From the cell containing the given text, extract its center point as (x, y) coordinate. 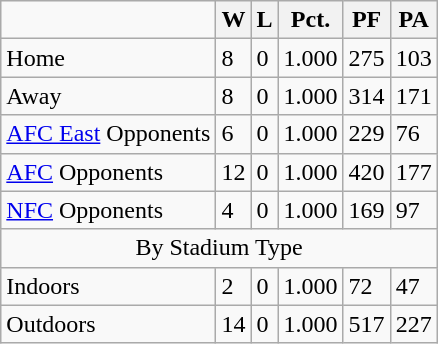
227 (414, 324)
169 (366, 210)
PF (366, 20)
420 (366, 172)
Outdoors (108, 324)
PA (414, 20)
177 (414, 172)
47 (414, 286)
W (234, 20)
2 (234, 286)
Indoors (108, 286)
6 (234, 134)
NFC Opponents (108, 210)
76 (414, 134)
12 (234, 172)
103 (414, 58)
4 (234, 210)
By Stadium Type (219, 248)
171 (414, 96)
14 (234, 324)
72 (366, 286)
L (264, 20)
97 (414, 210)
Home (108, 58)
Away (108, 96)
517 (366, 324)
AFC Opponents (108, 172)
229 (366, 134)
314 (366, 96)
AFC East Opponents (108, 134)
275 (366, 58)
Pct. (310, 20)
